Provide the (x, y) coordinate of the cell's center where the given text is located.  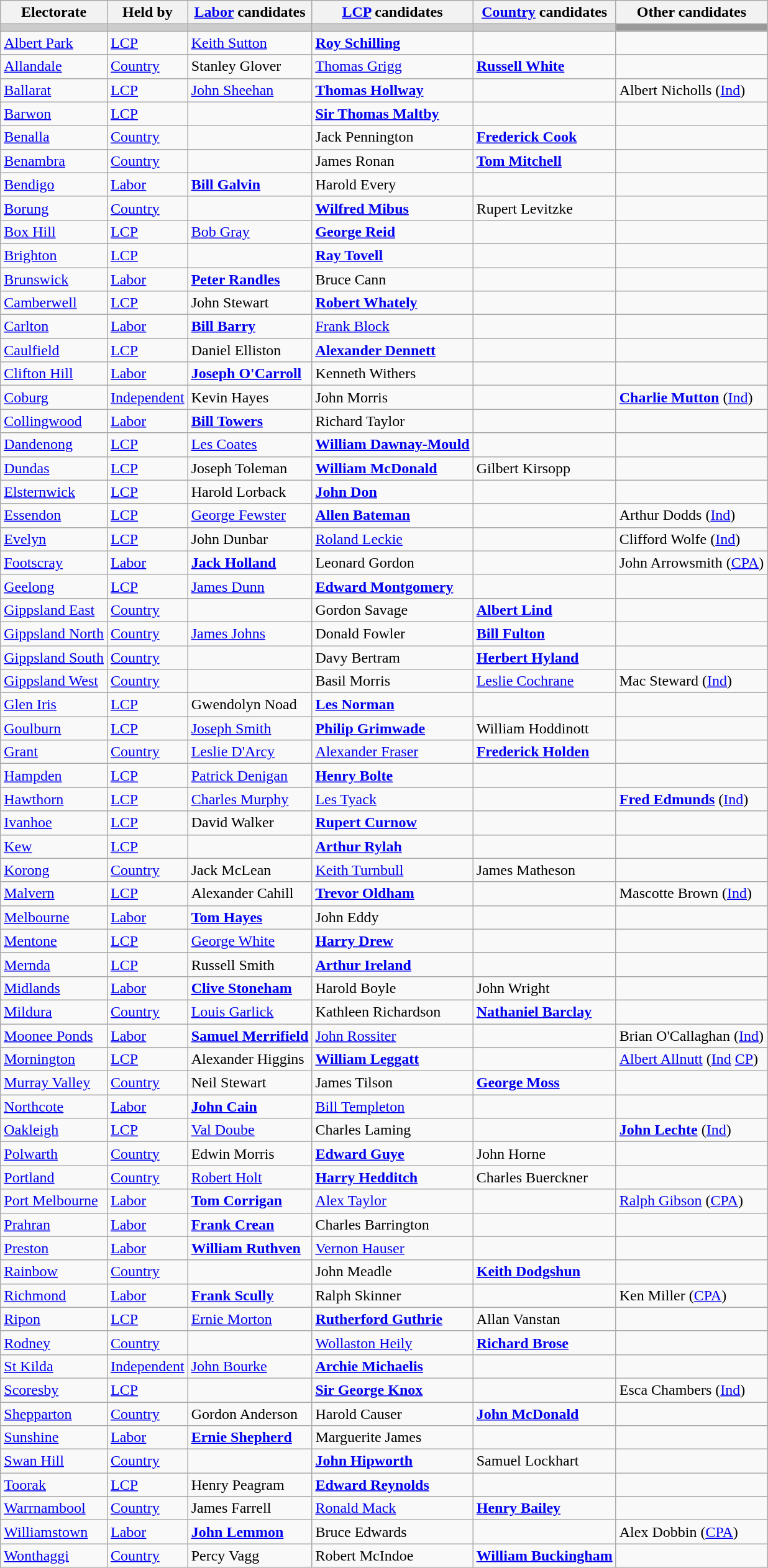
Samuel Merrifield (250, 1035)
Ray Tovell (393, 255)
Carlton (54, 327)
Grant (54, 752)
Harold Causer (393, 1414)
Evelyn (54, 539)
Allen Bateman (393, 515)
Clifton Hill (54, 374)
Swan Hill (54, 1461)
Basil Morris (393, 681)
Bill Barry (250, 327)
Frederick Cook (544, 137)
Louis Garlick (250, 1012)
Daniel Elliston (250, 350)
Mornington (54, 1059)
Ralph Skinner (393, 1295)
Charles Buerckner (544, 1177)
John Eddy (393, 917)
James Matheson (544, 870)
Prahran (54, 1225)
Caulfield (54, 350)
Tom Corrigan (250, 1201)
Brian O'Callaghan (Ind) (692, 1035)
Moonee Ponds (54, 1035)
Rodney (54, 1343)
Benambra (54, 161)
Gordon Savage (393, 610)
Donald Fowler (393, 633)
Frederick Holden (544, 752)
Gippsland East (54, 610)
Albert Lind (544, 610)
John Don (393, 492)
Harry Drew (393, 941)
Murray Valley (54, 1083)
John Lemmon (250, 1532)
Fred Edmunds (Ind) (692, 799)
Bill Fulton (544, 633)
Edwin Morris (250, 1154)
Archie Michaelis (393, 1366)
Herbert Hyland (544, 658)
Les Tyack (393, 799)
Charles Murphy (250, 799)
Joseph Toleman (250, 468)
George Fewster (250, 515)
Keith Turnbull (393, 870)
Barwon (54, 114)
Gwendolyn Noad (250, 705)
St Kilda (54, 1366)
Henry Bolte (393, 776)
Peter Randles (250, 279)
Arthur Rylah (393, 846)
Kew (54, 846)
Alex Dobbin (CPA) (692, 1532)
Scoresby (54, 1390)
Sir George Knox (393, 1390)
Coburg (54, 397)
Edward Montgomery (393, 586)
Russell Smith (250, 964)
Rupert Levitzke (544, 208)
Richard Brose (544, 1343)
Wilfred Mibus (393, 208)
Frank Block (393, 327)
John Arrowsmith (CPA) (692, 563)
Korong (54, 870)
Bill Galvin (250, 184)
Russell White (544, 66)
Alexander Fraser (393, 752)
Allandale (54, 66)
Stanley Glover (250, 66)
Bill Templeton (393, 1107)
Harold Every (393, 184)
Les Norman (393, 705)
Rupert Curnow (393, 823)
Nathaniel Barclay (544, 1012)
Ernie Shepherd (250, 1438)
John Stewart (250, 303)
Hawthorn (54, 799)
Alexander Dennett (393, 350)
Gilbert Kirsopp (544, 468)
Alex Taylor (393, 1201)
Brighton (54, 255)
Marguerite James (393, 1438)
John Rossiter (393, 1035)
James Dunn (250, 586)
Arthur Ireland (393, 964)
George Reid (393, 232)
LCP candidates (393, 12)
Wonthaggi (54, 1556)
William Hoddinott (544, 728)
Goulburn (54, 728)
Albert Allnutt (Ind CP) (692, 1059)
Percy Vagg (250, 1556)
Gordon Anderson (250, 1414)
Mascotte Brown (Ind) (692, 894)
Edward Reynolds (393, 1485)
William McDonald (393, 468)
Bruce Cann (393, 279)
John Horne (544, 1154)
Keith Sutton (250, 43)
Val Doube (250, 1130)
Shepparton (54, 1414)
Richard Taylor (393, 421)
Alexander Higgins (250, 1059)
John Sheehan (250, 90)
Mildura (54, 1012)
Philip Grimwade (393, 728)
Harry Hedditch (393, 1177)
Benalla (54, 137)
Bendigo (54, 184)
Wollaston Heily (393, 1343)
William Ruthven (250, 1248)
Bob Gray (250, 232)
John Dunbar (250, 539)
Jack Pennington (393, 137)
Vernon Hauser (393, 1248)
Preston (54, 1248)
Electorate (54, 12)
Ivanhoe (54, 823)
Henry Peagram (250, 1485)
Charles Laming (393, 1130)
Tom Mitchell (544, 161)
Williamstown (54, 1532)
Keith Dodgshun (544, 1272)
Robert McIndoe (393, 1556)
Albert Park (54, 43)
Polwarth (54, 1154)
Gippsland South (54, 658)
Northcote (54, 1107)
John Wright (544, 988)
Bruce Edwards (393, 1532)
John McDonald (544, 1414)
Albert Nicholls (Ind) (692, 90)
Elsternwick (54, 492)
Held by (147, 12)
Other candidates (692, 12)
Gippsland West (54, 681)
Ken Miller (CPA) (692, 1295)
Portland (54, 1177)
Charles Barrington (393, 1225)
Kathleen Richardson (393, 1012)
Frank Scully (250, 1295)
Borung (54, 208)
Malvern (54, 894)
Sunshine (54, 1438)
Mentone (54, 941)
Kevin Hayes (250, 397)
Thomas Hollway (393, 90)
Geelong (54, 586)
John Meadle (393, 1272)
Midlands (54, 988)
Ballarat (54, 90)
George White (250, 941)
John Lechte (Ind) (692, 1130)
Port Melbourne (54, 1201)
Ernie Morton (250, 1319)
Clifford Wolfe (Ind) (692, 539)
Jack McLean (250, 870)
Bill Towers (250, 421)
Collingwood (54, 421)
Harold Lorback (250, 492)
Sir Thomas Maltby (393, 114)
Mac Steward (Ind) (692, 681)
Roy Schilling (393, 43)
Edward Guye (393, 1154)
Mernda (54, 964)
Labor candidates (250, 12)
Warrnambool (54, 1508)
Ronald Mack (393, 1508)
Gippsland North (54, 633)
Jack Holland (250, 563)
Clive Stoneham (250, 988)
Frank Crean (250, 1225)
Essendon (54, 515)
Esca Chambers (Ind) (692, 1390)
Ripon (54, 1319)
Roland Leckie (393, 539)
Allan Vanstan (544, 1319)
Country candidates (544, 12)
Davy Bertram (393, 658)
Leslie D'Arcy (250, 752)
Hampden (54, 776)
Rutherford Guthrie (393, 1319)
Leonard Gordon (393, 563)
Joseph Smith (250, 728)
Robert Whately (393, 303)
Alexander Cahill (250, 894)
Ralph Gibson (CPA) (692, 1201)
James Johns (250, 633)
Dundas (54, 468)
Kenneth Withers (393, 374)
Charlie Mutton (Ind) (692, 397)
Leslie Cochrane (544, 681)
Rainbow (54, 1272)
Dandenong (54, 445)
Melbourne (54, 917)
William Dawnay-Mould (393, 445)
John Cain (250, 1107)
Joseph O'Carroll (250, 374)
Les Coates (250, 445)
Patrick Denigan (250, 776)
Neil Stewart (250, 1083)
John Morris (393, 397)
Footscray (54, 563)
Robert Holt (250, 1177)
William Leggatt (393, 1059)
Glen Iris (54, 705)
George Moss (544, 1083)
James Farrell (250, 1508)
James Ronan (393, 161)
Box Hill (54, 232)
Tom Hayes (250, 917)
Toorak (54, 1485)
Arthur Dodds (Ind) (692, 515)
David Walker (250, 823)
James Tilson (393, 1083)
Harold Boyle (393, 988)
Henry Bailey (544, 1508)
Richmond (54, 1295)
Thomas Grigg (393, 66)
William Buckingham (544, 1556)
John Hipworth (393, 1461)
Camberwell (54, 303)
Brunswick (54, 279)
Oakleigh (54, 1130)
John Bourke (250, 1366)
Samuel Lockhart (544, 1461)
Trevor Oldham (393, 894)
